Find where the given text appears and provide that cell's center as (X, Y) coordinate. 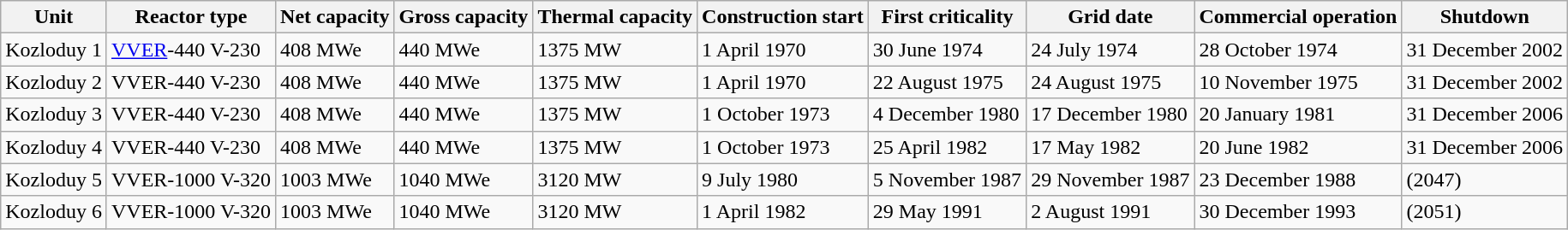
24 July 1974 (1110, 50)
(2047) (1485, 180)
Kozloduy 6 (54, 212)
9 July 1980 (783, 180)
28 October 1974 (1298, 50)
17 May 1982 (1110, 147)
Kozloduy 3 (54, 115)
22 August 1975 (947, 82)
30 June 1974 (947, 50)
Thermal capacity (615, 17)
Shutdown (1485, 17)
1 April 1982 (783, 212)
Gross capacity (464, 17)
2 August 1991 (1110, 212)
4 December 1980 (947, 115)
Kozloduy 2 (54, 82)
Unit (54, 17)
29 May 1991 (947, 212)
5 November 1987 (947, 180)
29 November 1987 (1110, 180)
Kozloduy 4 (54, 147)
(2051) (1485, 212)
30 December 1993 (1298, 212)
10 November 1975 (1298, 82)
Grid date (1110, 17)
Reactor type (190, 17)
Kozloduy 5 (54, 180)
24 August 1975 (1110, 82)
Net capacity (335, 17)
Commercial operation (1298, 17)
23 December 1988 (1298, 180)
Construction start (783, 17)
25 April 1982 (947, 147)
Kozloduy 1 (54, 50)
First criticality (947, 17)
20 January 1981 (1298, 115)
17 December 1980 (1110, 115)
20 June 1982 (1298, 147)
